From the cell containing the given text, extract its center point as (x, y) coordinate. 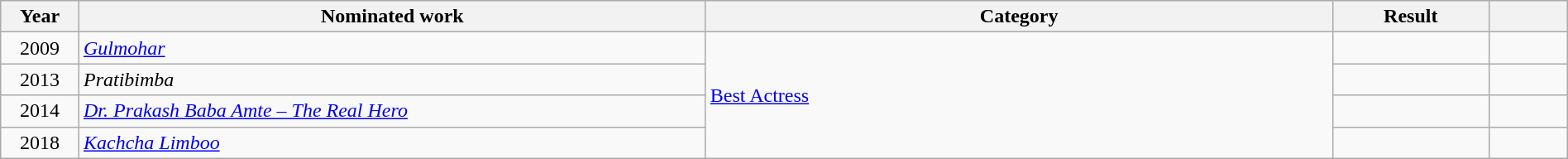
Gulmohar (392, 48)
Best Actress (1019, 95)
Dr. Prakash Baba Amte – The Real Hero (392, 111)
2014 (40, 111)
2009 (40, 48)
Category (1019, 17)
Nominated work (392, 17)
2018 (40, 142)
Kachcha Limboo (392, 142)
Pratibimba (392, 79)
2013 (40, 79)
Result (1411, 17)
Year (40, 17)
